Determine the [X, Y] coordinate at the center of the cell enclosing the given text.  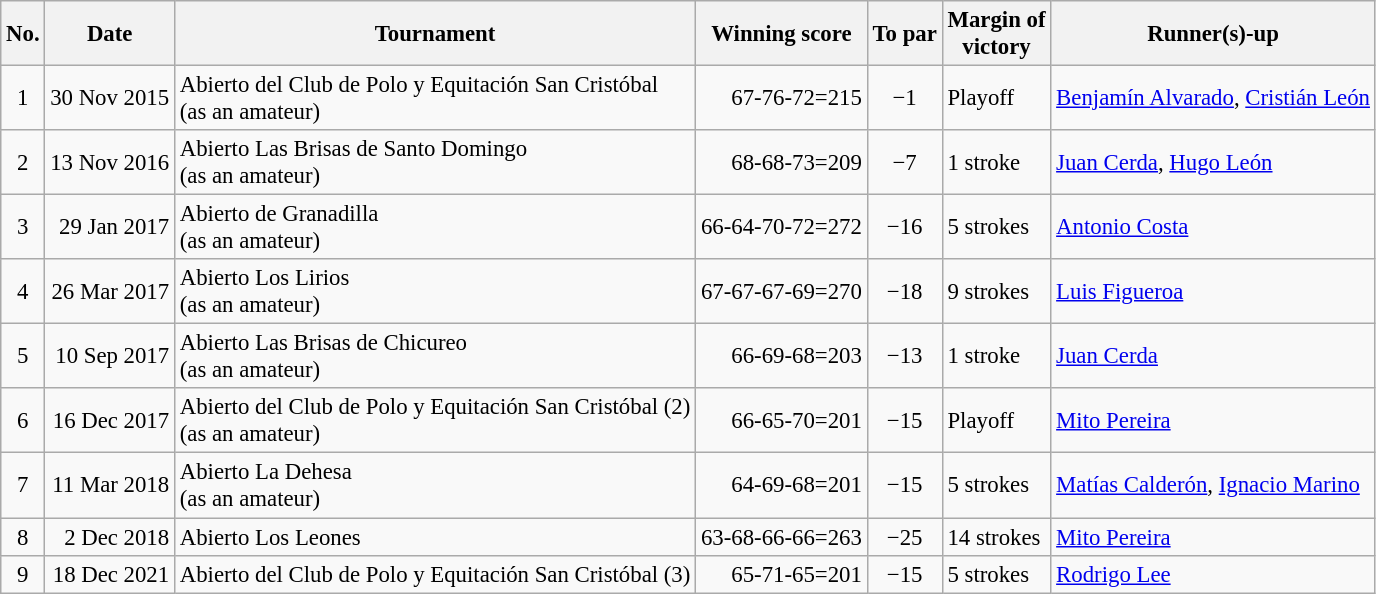
64-69-68=201 [782, 486]
6 [23, 420]
7 [23, 486]
Abierto La Dehesa(as an amateur) [434, 486]
68-68-73=209 [782, 162]
63-68-66-66=263 [782, 537]
−18 [904, 292]
1 [23, 98]
67-76-72=215 [782, 98]
Abierto Las Brisas de Chicureo(as an amateur) [434, 356]
Abierto Los Leones [434, 537]
Abierto del Club de Polo y Equitación San Cristóbal (2)(as an amateur) [434, 420]
Juan Cerda, Hugo León [1213, 162]
Juan Cerda [1213, 356]
4 [23, 292]
−1 [904, 98]
Tournament [434, 34]
13 Nov 2016 [110, 162]
Abierto Las Brisas de Santo Domingo(as an amateur) [434, 162]
5 [23, 356]
Abierto de Granadilla(as an amateur) [434, 228]
Matías Calderón, Ignacio Marino [1213, 486]
8 [23, 537]
29 Jan 2017 [110, 228]
3 [23, 228]
2 Dec 2018 [110, 537]
10 Sep 2017 [110, 356]
11 Mar 2018 [110, 486]
Antonio Costa [1213, 228]
9 [23, 574]
Abierto del Club de Polo y Equitación San Cristóbal (3) [434, 574]
Rodrigo Lee [1213, 574]
Margin ofvictory [996, 34]
26 Mar 2017 [110, 292]
2 [23, 162]
Abierto del Club de Polo y Equitación San Cristóbal(as an amateur) [434, 98]
66-65-70=201 [782, 420]
14 strokes [996, 537]
To par [904, 34]
67-67-67-69=270 [782, 292]
No. [23, 34]
Luis Figueroa [1213, 292]
Benjamín Alvarado, Cristián León [1213, 98]
66-69-68=203 [782, 356]
Winning score [782, 34]
Abierto Los Lirios(as an amateur) [434, 292]
−25 [904, 537]
−13 [904, 356]
9 strokes [996, 292]
−16 [904, 228]
66-64-70-72=272 [782, 228]
−7 [904, 162]
18 Dec 2021 [110, 574]
Date [110, 34]
30 Nov 2015 [110, 98]
Runner(s)-up [1213, 34]
16 Dec 2017 [110, 420]
65-71-65=201 [782, 574]
